Find where the given text appears and provide that cell's center as (X, Y) coordinate. 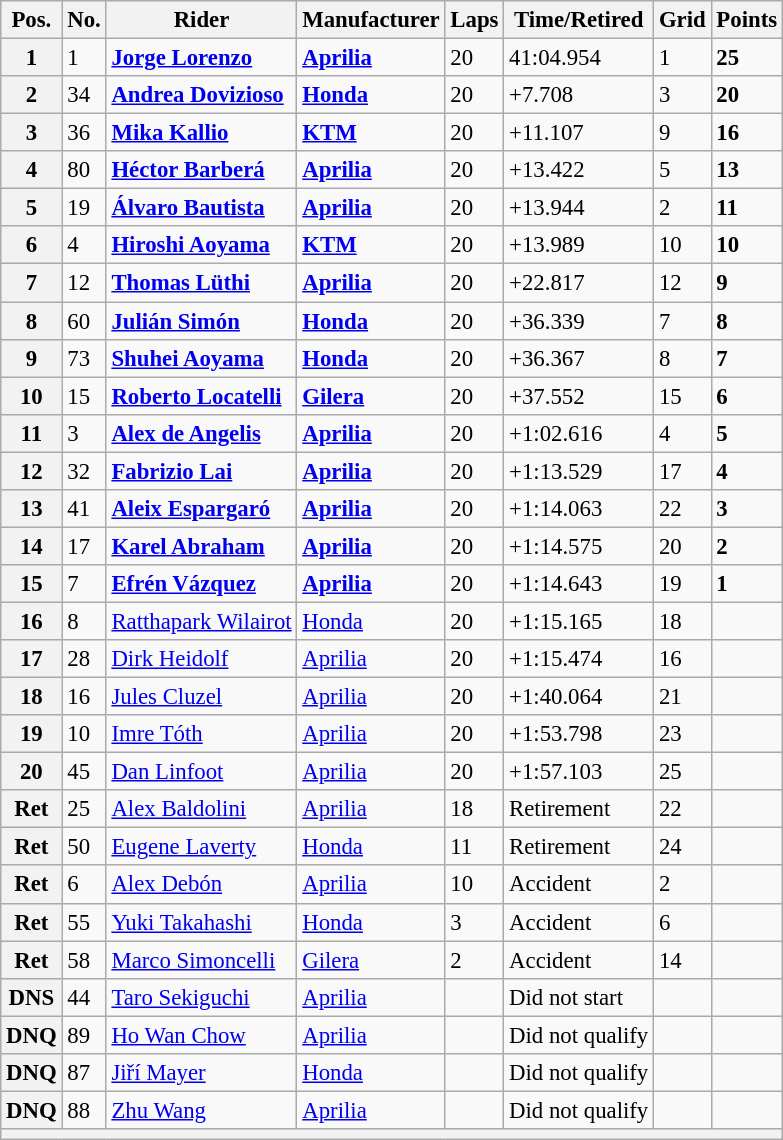
+36.367 (579, 358)
Thomas Lüthi (202, 283)
Taro Sekiguchi (202, 997)
58 (84, 960)
+1:40.064 (579, 697)
44 (84, 997)
24 (682, 847)
+1:53.798 (579, 734)
Jules Cluzel (202, 697)
Hiroshi Aoyama (202, 245)
Roberto Locatelli (202, 396)
28 (84, 659)
55 (84, 922)
+13.989 (579, 245)
80 (84, 170)
Jiří Mayer (202, 1073)
34 (84, 95)
+1:14.063 (579, 509)
73 (84, 358)
+1:15.474 (579, 659)
41 (84, 509)
+1:15.165 (579, 621)
Álvaro Bautista (202, 208)
Alex Debón (202, 885)
+1:14.643 (579, 584)
+37.552 (579, 396)
87 (84, 1073)
60 (84, 321)
Dirk Heidolf (202, 659)
Ho Wan Chow (202, 1035)
+1:13.529 (579, 471)
Jorge Lorenzo (202, 58)
+7.708 (579, 95)
Manufacturer (371, 20)
+1:14.575 (579, 546)
Julián Simón (202, 321)
Héctor Barberá (202, 170)
Andrea Dovizioso (202, 95)
+13.422 (579, 170)
+22.817 (579, 283)
+11.107 (579, 133)
Zhu Wang (202, 1110)
+36.339 (579, 321)
32 (84, 471)
89 (84, 1035)
Karel Abraham (202, 546)
Shuhei Aoyama (202, 358)
Fabrizio Lai (202, 471)
Alex de Angelis (202, 433)
41:04.954 (579, 58)
Laps (474, 20)
Pos. (32, 20)
50 (84, 847)
Points (746, 20)
+1:02.616 (579, 433)
DNS (32, 997)
Imre Tóth (202, 734)
Marco Simoncelli (202, 960)
Time/Retired (579, 20)
+1:57.103 (579, 772)
Aleix Espargaró (202, 509)
Yuki Takahashi (202, 922)
Eugene Laverty (202, 847)
Rider (202, 20)
Mika Kallio (202, 133)
Dan Linfoot (202, 772)
88 (84, 1110)
45 (84, 772)
21 (682, 697)
+13.944 (579, 208)
Efrén Vázquez (202, 584)
36 (84, 133)
No. (84, 20)
Grid (682, 20)
Ratthapark Wilairot (202, 621)
Alex Baldolini (202, 809)
23 (682, 734)
Did not start (579, 997)
